Find where the given text appears and provide that cell's center as (X, Y) coordinate. 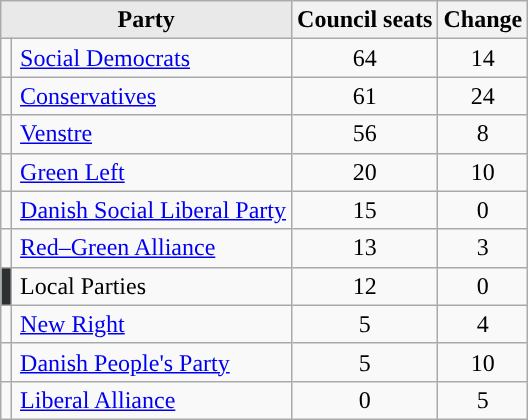
64 (365, 58)
Red–Green Alliance (152, 248)
24 (483, 96)
Social Democrats (152, 58)
New Right (152, 324)
61 (365, 96)
13 (365, 248)
56 (365, 134)
Liberal Alliance (152, 400)
3 (483, 248)
14 (483, 58)
8 (483, 134)
4 (483, 324)
Conservatives (152, 96)
Venstre (152, 134)
Local Parties (152, 286)
Party (146, 20)
Green Left (152, 172)
Council seats (365, 20)
Change (483, 20)
15 (365, 210)
Danish People's Party (152, 362)
20 (365, 172)
12 (365, 286)
Danish Social Liberal Party (152, 210)
